Output the [x, y] coordinate of the center of the cell containing the given text.  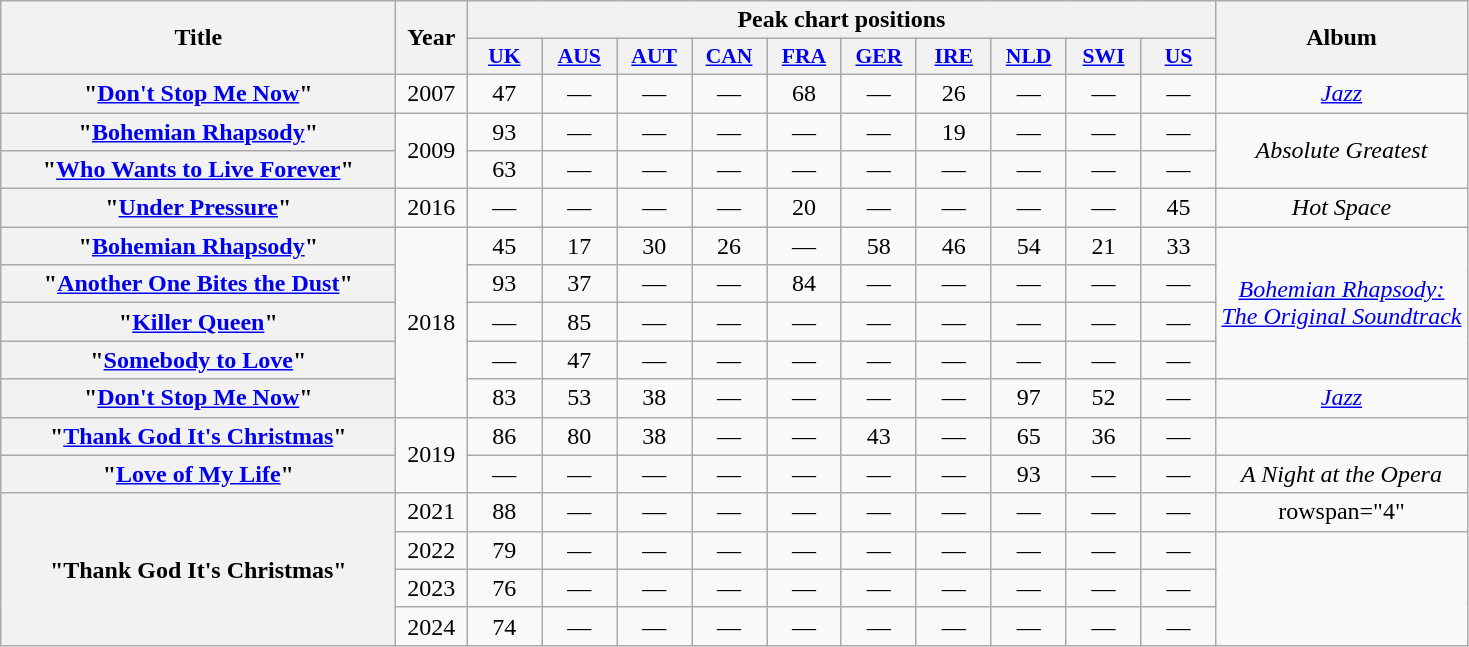
68 [804, 93]
NLD [1028, 57]
"Another One Bites the Dust" [198, 284]
46 [954, 246]
19 [954, 131]
AUT [654, 57]
53 [580, 398]
CAN [730, 57]
"Killer Queen" [198, 322]
85 [580, 322]
"Somebody to Love" [198, 360]
37 [580, 284]
74 [504, 626]
20 [804, 208]
Absolute Greatest [1342, 150]
2019 [432, 455]
Year [432, 38]
Peak chart positions [842, 20]
FRA [804, 57]
33 [1178, 246]
US [1178, 57]
17 [580, 246]
84 [804, 284]
52 [1104, 398]
88 [504, 512]
"Love of My Life" [198, 474]
Title [198, 38]
80 [580, 436]
79 [504, 550]
21 [1104, 246]
"Under Pressure" [198, 208]
"Who Wants to Live Forever" [198, 170]
83 [504, 398]
A Night at the Opera [1342, 474]
2023 [432, 588]
Bohemian Rhapsody: The Original Soundtrack [1342, 303]
2007 [432, 93]
Album [1342, 38]
36 [1104, 436]
2022 [432, 550]
UK [504, 57]
58 [878, 246]
2018 [432, 322]
AUS [580, 57]
86 [504, 436]
2016 [432, 208]
GER [878, 57]
65 [1028, 436]
63 [504, 170]
43 [878, 436]
SWI [1104, 57]
2021 [432, 512]
76 [504, 588]
2024 [432, 626]
97 [1028, 398]
Hot Space [1342, 208]
IRE [954, 57]
54 [1028, 246]
rowspan="4" [1342, 512]
30 [654, 246]
2009 [432, 150]
